From the cell containing the given text, extract its center point as (X, Y) coordinate. 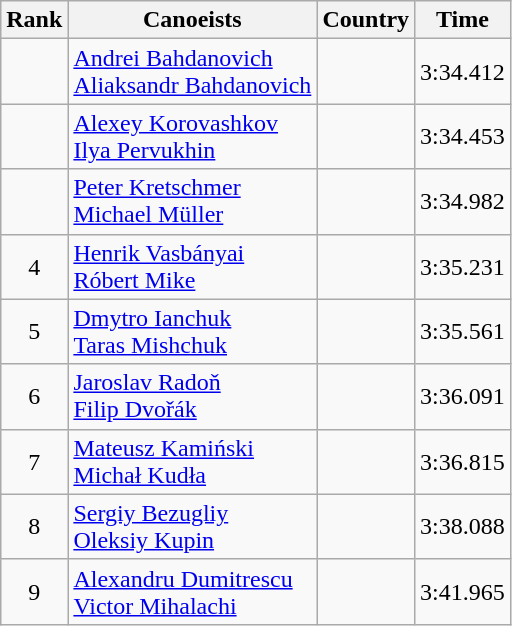
3:34.453 (463, 136)
3:41.965 (463, 592)
Mateusz KamińskiMichał Kudła (192, 462)
3:34.982 (463, 202)
Sergiy BezugliyOleksiy Kupin (192, 526)
Rank (34, 20)
Jaroslav RadoňFilip Dvořák (192, 396)
3:38.088 (463, 526)
8 (34, 526)
Alexandru DumitrescuVictor Mihalachi (192, 592)
7 (34, 462)
Peter KretschmerMichael Müller (192, 202)
5 (34, 332)
Time (463, 20)
9 (34, 592)
3:35.561 (463, 332)
3:36.091 (463, 396)
Andrei BahdanovichAliaksandr Bahdanovich (192, 72)
Dmytro IanchukTaras Mishchuk (192, 332)
3:35.231 (463, 266)
Canoeists (192, 20)
3:36.815 (463, 462)
3:34.412 (463, 72)
6 (34, 396)
Country (366, 20)
4 (34, 266)
Henrik VasbányaiRóbert Mike (192, 266)
Alexey KorovashkovIlya Pervukhin (192, 136)
